Output the [X, Y] coordinate of the center of the cell containing the given text.  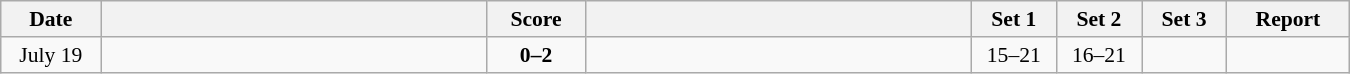
Report [1288, 19]
0–2 [536, 55]
Date [51, 19]
15–21 [1014, 55]
Score [536, 19]
Set 1 [1014, 19]
16–21 [1098, 55]
July 19 [51, 55]
Set 3 [1184, 19]
Set 2 [1098, 19]
